From the cell containing the given text, extract its center point as (X, Y) coordinate. 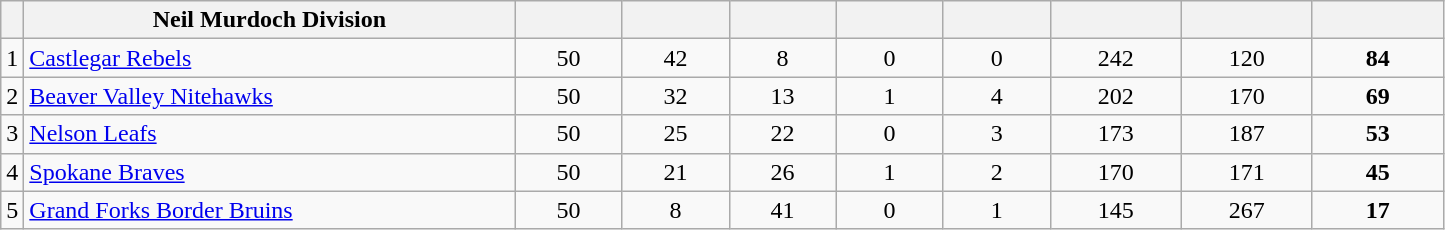
Neil Murdoch Division (270, 20)
Nelson Leafs (270, 134)
45 (1378, 172)
5 (12, 210)
41 (782, 210)
Beaver Valley Nitehawks (270, 96)
Spokane Braves (270, 172)
171 (1246, 172)
42 (676, 58)
25 (676, 134)
69 (1378, 96)
267 (1246, 210)
32 (676, 96)
120 (1246, 58)
Grand Forks Border Bruins (270, 210)
17 (1378, 210)
53 (1378, 134)
Castlegar Rebels (270, 58)
26 (782, 172)
202 (1116, 96)
187 (1246, 134)
13 (782, 96)
242 (1116, 58)
145 (1116, 210)
21 (676, 172)
84 (1378, 58)
173 (1116, 134)
22 (782, 134)
